Pinpoint the cell where the given text exists, returning its (x, y) midpoint coordinate. 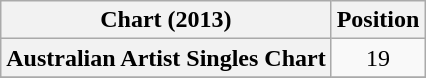
Chart (2013) (166, 20)
Australian Artist Singles Chart (166, 58)
Position (378, 20)
19 (378, 58)
